Extract the [X, Y] coordinate from the center of the cell holding the provided text.  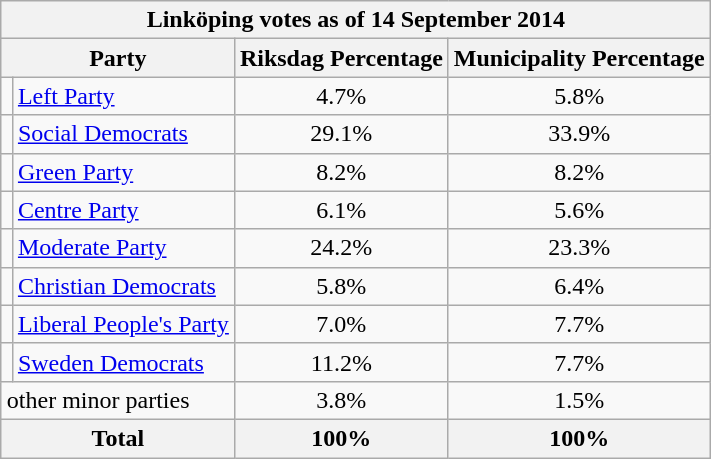
Moderate Party [123, 248]
24.2% [341, 248]
3.8% [341, 400]
23.3% [579, 248]
1.5% [579, 400]
Party [118, 58]
5.6% [579, 210]
4.7% [341, 96]
Total [118, 438]
6.4% [579, 286]
11.2% [341, 362]
Linköping votes as of 14 September 2014 [356, 20]
Municipality Percentage [579, 58]
Sweden Democrats [123, 362]
Centre Party [123, 210]
other minor parties [118, 400]
33.9% [579, 134]
Left Party [123, 96]
Green Party [123, 172]
Social Democrats [123, 134]
Liberal People's Party [123, 324]
Christian Democrats [123, 286]
6.1% [341, 210]
Riksdag Percentage [341, 58]
7.0% [341, 324]
29.1% [341, 134]
